Return [x, y] of the center of cell containing provided text 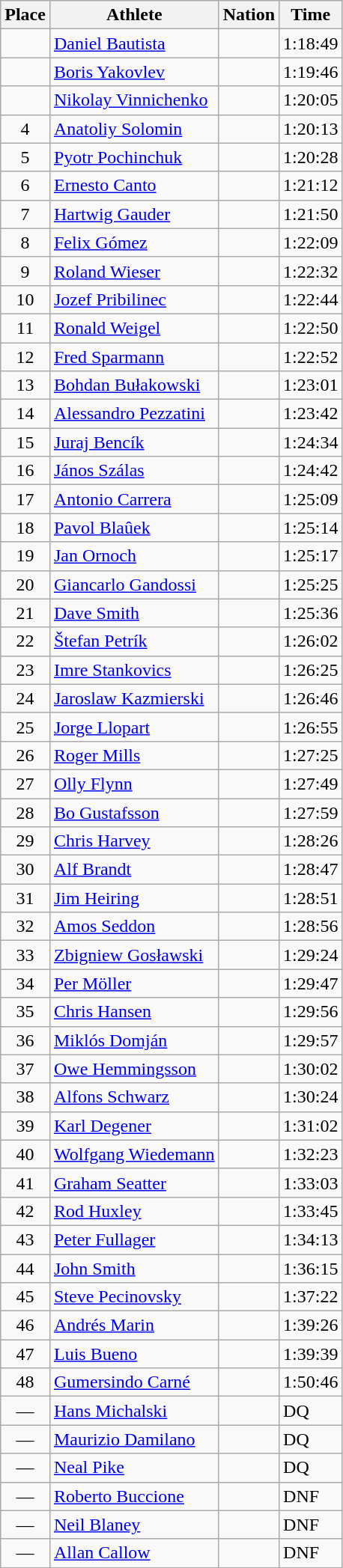
1:25:17 [311, 556]
1:50:46 [311, 1382]
Bohdan Bułakowski [134, 385]
1:28:56 [311, 927]
13 [25, 385]
1:22:09 [311, 242]
46 [25, 1326]
1:19:46 [311, 72]
47 [25, 1354]
30 [25, 870]
14 [25, 414]
Giancarlo Gandossi [134, 585]
37 [25, 1069]
Roberto Buccione [134, 1496]
45 [25, 1297]
48 [25, 1382]
41 [25, 1183]
38 [25, 1097]
17 [25, 499]
Štefan Petrík [134, 641]
32 [25, 927]
1:24:42 [311, 471]
1:22:32 [311, 271]
1:20:28 [311, 157]
1:27:49 [311, 784]
1:25:36 [311, 613]
1:29:47 [311, 983]
John Smith [134, 1269]
25 [25, 727]
16 [25, 471]
Per Möller [134, 983]
Karl Degener [134, 1126]
8 [25, 242]
33 [25, 955]
21 [25, 613]
4 [25, 129]
1:25:14 [311, 528]
39 [25, 1126]
1:39:26 [311, 1326]
Olly Flynn [134, 784]
6 [25, 186]
Owe Hemmingsson [134, 1069]
Athlete [134, 15]
35 [25, 1012]
12 [25, 357]
29 [25, 841]
1:21:50 [311, 214]
1:28:51 [311, 898]
Roger Mills [134, 755]
Graham Seatter [134, 1183]
1:37:22 [311, 1297]
Hans Michalski [134, 1411]
Bo Gustafsson [134, 812]
1:22:50 [311, 328]
Antonio Carrera [134, 499]
Roland Wieser [134, 271]
Jorge Llopart [134, 727]
Zbigniew Gosławski [134, 955]
19 [25, 556]
Ernesto Canto [134, 186]
1:33:03 [311, 1183]
Anatoliy Solomin [134, 129]
Miklós Domján [134, 1040]
Pavol Blaûek [134, 528]
42 [25, 1211]
Neil Blaney [134, 1525]
22 [25, 641]
5 [25, 157]
24 [25, 698]
28 [25, 812]
1:18:49 [311, 43]
10 [25, 299]
Hartwig Gauder [134, 214]
1:29:57 [311, 1040]
20 [25, 585]
Imre Stankovics [134, 670]
János Szálas [134, 471]
Alessandro Pezzatini [134, 414]
Jan Ornoch [134, 556]
Maurizio Damilano [134, 1439]
Ronald Weigel [134, 328]
Fred Sparmann [134, 357]
1:26:02 [311, 641]
27 [25, 784]
Pyotr Pochinchuk [134, 157]
11 [25, 328]
7 [25, 214]
Wolfgang Wiedemann [134, 1154]
1:28:26 [311, 841]
1:32:23 [311, 1154]
Steve Pecinovsky [134, 1297]
Andrés Marin [134, 1326]
26 [25, 755]
34 [25, 983]
1:39:39 [311, 1354]
1:26:25 [311, 670]
23 [25, 670]
1:26:46 [311, 698]
15 [25, 442]
31 [25, 898]
1:29:24 [311, 955]
1:34:13 [311, 1239]
Chris Hansen [134, 1012]
1:21:12 [311, 186]
Place [25, 15]
Boris Yakovlev [134, 72]
1:25:25 [311, 585]
Amos Seddon [134, 927]
44 [25, 1269]
Jaroslaw Kazmierski [134, 698]
1:22:44 [311, 299]
1:31:02 [311, 1126]
40 [25, 1154]
Rod Huxley [134, 1211]
1:26:55 [311, 727]
1:36:15 [311, 1269]
1:23:42 [311, 414]
9 [25, 271]
Peter Fullager [134, 1239]
1:27:25 [311, 755]
1:30:02 [311, 1069]
Neal Pike [134, 1468]
1:28:47 [311, 870]
43 [25, 1239]
Alf Brandt [134, 870]
Nikolay Vinnichenko [134, 100]
1:22:52 [311, 357]
1:33:45 [311, 1211]
36 [25, 1040]
1:27:59 [311, 812]
1:20:05 [311, 100]
1:25:09 [311, 499]
Gumersindo Carné [134, 1382]
Felix Gómez [134, 242]
Daniel Bautista [134, 43]
Nation [249, 15]
Chris Harvey [134, 841]
Juraj Bencík [134, 442]
Allan Callow [134, 1553]
Time [311, 15]
Jim Heiring [134, 898]
Luis Bueno [134, 1354]
1:29:56 [311, 1012]
Dave Smith [134, 613]
Alfons Schwarz [134, 1097]
1:30:24 [311, 1097]
1:23:01 [311, 385]
Jozef Pribilinec [134, 299]
1:20:13 [311, 129]
1:24:34 [311, 442]
18 [25, 528]
